Scan for the cell matching the given text and deliver its [X, Y] coordinate at center. 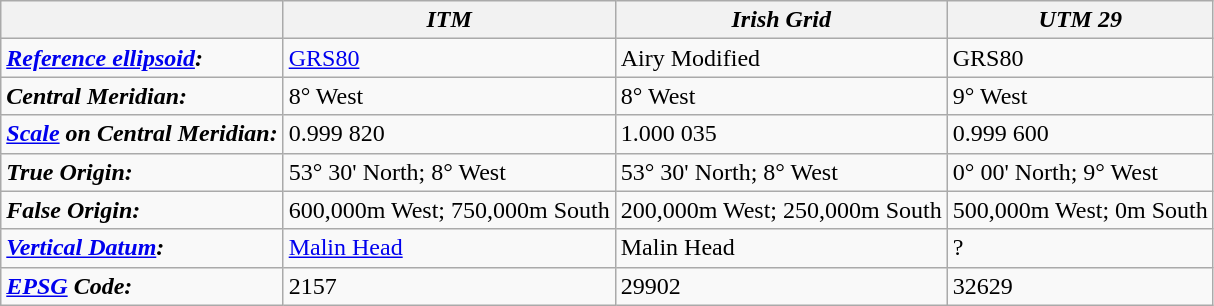
False Origin: [142, 210]
True Origin: [142, 172]
Irish Grid [781, 20]
Reference ellipsoid: [142, 58]
Airy Modified [781, 58]
29902 [781, 286]
500,000m West; 0m South [1080, 210]
0.999 820 [449, 134]
EPSG Code: [142, 286]
0° 00' North; 9° West [1080, 172]
600,000m West; 750,000m South [449, 210]
1.000 035 [781, 134]
Vertical Datum: [142, 248]
0.999 600 [1080, 134]
? [1080, 248]
2157 [449, 286]
32629 [1080, 286]
ITM [449, 20]
200,000m West; 250,000m South [781, 210]
Central Meridian: [142, 96]
UTM 29 [1080, 20]
Scale on Central Meridian: [142, 134]
9° West [1080, 96]
